Pinpoint the cell where the given text exists, returning its [x, y] midpoint coordinate. 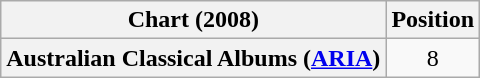
8 [433, 58]
Chart (2008) [194, 20]
Position [433, 20]
Australian Classical Albums (ARIA) [194, 58]
